Detect which cell encompasses the target text, then output its (x, y) center coordinate. 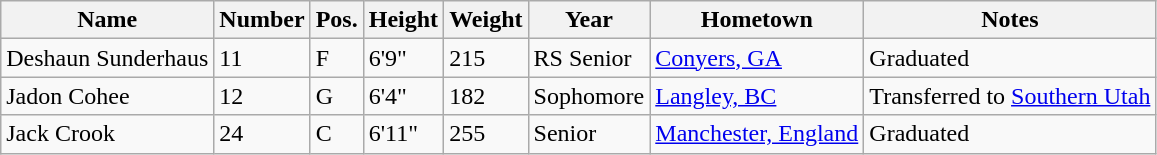
Manchester, England (757, 134)
6'11" (403, 134)
Number (262, 20)
Height (403, 20)
Jack Crook (108, 134)
Weight (486, 20)
Year (589, 20)
6'9" (403, 58)
12 (262, 96)
G (336, 96)
24 (262, 134)
255 (486, 134)
Langley, BC (757, 96)
F (336, 58)
Name (108, 20)
Transferred to Southern Utah (1010, 96)
215 (486, 58)
Notes (1010, 20)
6'4" (403, 96)
182 (486, 96)
RS Senior (589, 58)
Hometown (757, 20)
C (336, 134)
Conyers, GA (757, 58)
Senior (589, 134)
Jadon Cohee (108, 96)
11 (262, 58)
Deshaun Sunderhaus (108, 58)
Sophomore (589, 96)
Pos. (336, 20)
